Return [X, Y] of the center of cell containing provided text 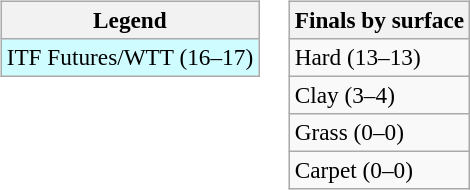
Carpet (0–0) [379, 171]
Clay (3–4) [379, 95]
Hard (13–13) [379, 57]
Finals by surface [379, 20]
Legend [130, 20]
ITF Futures/WTT (16–17) [130, 57]
Grass (0–0) [379, 133]
